Output the (X, Y) coordinate of the center of the cell containing the given text.  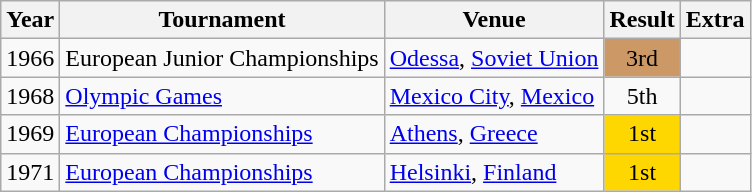
Odessa, Soviet Union (494, 58)
1968 (30, 96)
3rd (642, 58)
Olympic Games (222, 96)
Tournament (222, 20)
Helsinki, Finland (494, 172)
Extra (715, 20)
Mexico City, Mexico (494, 96)
1969 (30, 134)
1971 (30, 172)
5th (642, 96)
Year (30, 20)
Venue (494, 20)
1966 (30, 58)
Result (642, 20)
Athens, Greece (494, 134)
European Junior Championships (222, 58)
